Provide the [x, y] coordinate of the cell's center where the given text is located.  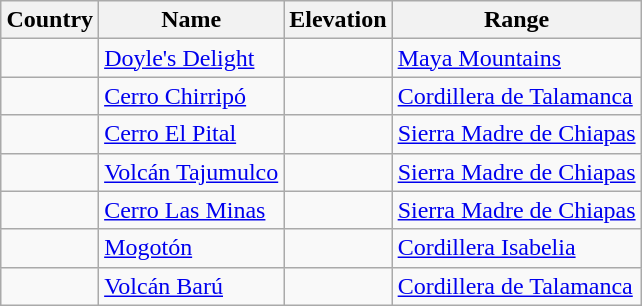
Name [192, 20]
Elevation [338, 20]
Mogotón [192, 248]
Doyle's Delight [192, 58]
Cerro Chirripó [192, 96]
Maya Mountains [516, 58]
Cordillera Isabelia [516, 248]
Cerro Las Minas [192, 210]
Range [516, 20]
Country [50, 20]
Cerro El Pital [192, 134]
Volcán Tajumulco [192, 172]
Volcán Barú [192, 286]
